Pinpoint the cell where the given text exists, returning its (X, Y) midpoint coordinate. 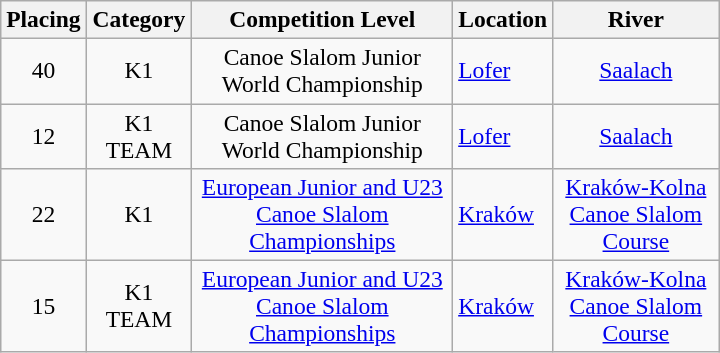
40 (44, 70)
12 (44, 136)
Category (139, 19)
River (636, 19)
22 (44, 214)
15 (44, 306)
Competition Level (322, 19)
Placing (44, 19)
Location (503, 19)
